Find where the given text appears and provide that cell's center as (X, Y) coordinate. 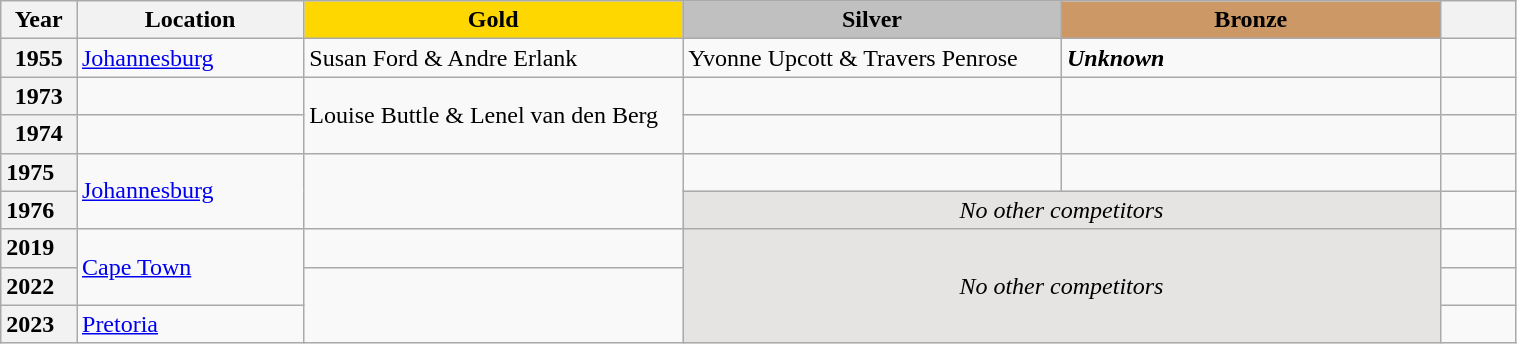
Location (190, 20)
2022 (39, 286)
1974 (39, 134)
Susan Ford & Andre Erlank (494, 58)
Bronze (1250, 20)
1975 (39, 172)
Cape Town (190, 267)
1976 (39, 210)
1973 (39, 96)
Silver (872, 20)
1955 (39, 58)
Pretoria (190, 324)
2019 (39, 248)
Unknown (1250, 58)
Year (39, 20)
Louise Buttle & Lenel van den Berg (494, 115)
2023 (39, 324)
Gold (494, 20)
Yvonne Upcott & Travers Penrose (872, 58)
